Return the (X, Y) coordinate for the center point of the cell that contains the specified text.  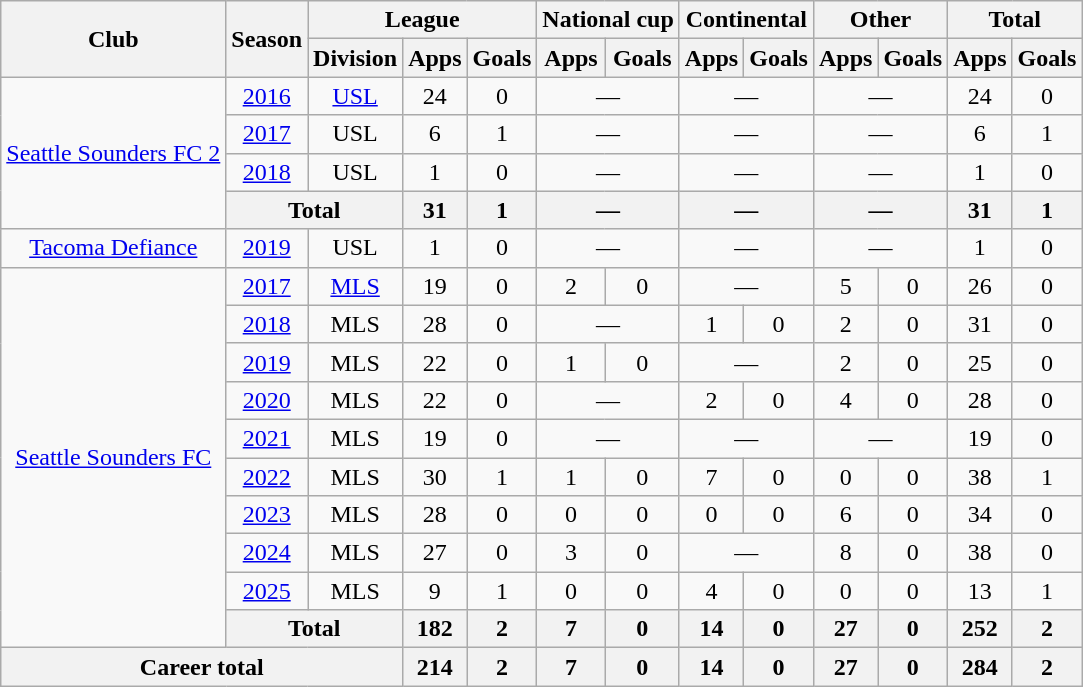
25 (980, 362)
Club (114, 39)
2024 (267, 553)
252 (980, 629)
2022 (267, 477)
League (422, 20)
Career total (202, 667)
2025 (267, 591)
National cup (608, 20)
9 (435, 591)
13 (980, 591)
Seattle Sounders FC (114, 458)
284 (980, 667)
Division (356, 58)
30 (435, 477)
5 (845, 286)
3 (571, 553)
Continental (746, 20)
26 (980, 286)
Seattle Sounders FC 2 (114, 153)
182 (435, 629)
Season (267, 39)
2016 (267, 96)
34 (980, 515)
2023 (267, 515)
Tacoma Defiance (114, 248)
Other (880, 20)
214 (435, 667)
8 (845, 553)
2020 (267, 400)
2021 (267, 438)
